Output the (X, Y) coordinate of the center of the cell containing the given text.  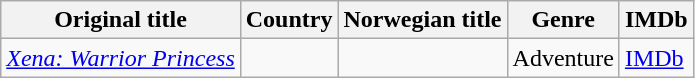
Original title (121, 20)
Adventure (563, 58)
Xena: Warrior Princess (121, 58)
Genre (563, 20)
Country (289, 20)
Norwegian title (422, 20)
